For the text-containing cell, return its midpoint in [x, y] coordinate format. 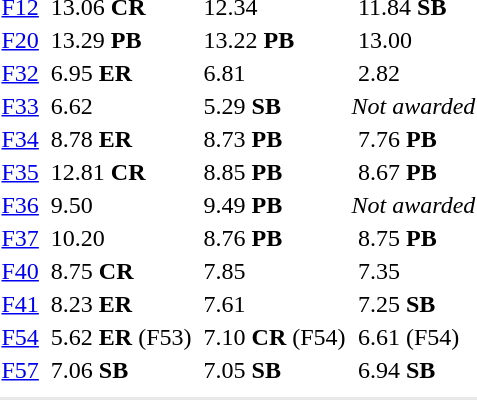
8.23 ER [121, 304]
8.75 CR [121, 271]
F40 [20, 271]
5.62 ER (F53) [121, 337]
F54 [20, 337]
F41 [20, 304]
7.76 PB [417, 139]
7.06 SB [121, 370]
6.95 ER [121, 73]
7.35 [417, 271]
10.20 [121, 238]
7.61 [274, 304]
2.82 [417, 73]
6.62 [121, 106]
8.75 PB [417, 238]
F37 [20, 238]
7.25 SB [417, 304]
7.85 [274, 271]
F35 [20, 172]
7.05 SB [274, 370]
F33 [20, 106]
6.94 SB [417, 370]
F20 [20, 40]
12.81 CR [121, 172]
5.29 SB [274, 106]
F36 [20, 205]
8.73 PB [274, 139]
6.61 (F54) [417, 337]
9.49 PB [274, 205]
13.00 [417, 40]
F32 [20, 73]
13.29 PB [121, 40]
8.85 PB [274, 172]
6.81 [274, 73]
7.10 CR (F54) [274, 337]
8.76 PB [274, 238]
F34 [20, 139]
8.67 PB [417, 172]
13.22 PB [274, 40]
F57 [20, 370]
9.50 [121, 205]
8.78 ER [121, 139]
